Extract the [x, y] coordinate from the center of the cell holding the provided text.  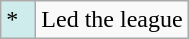
* [18, 20]
Led the league [112, 20]
